For the text-containing cell, return its midpoint in (X, Y) coordinate format. 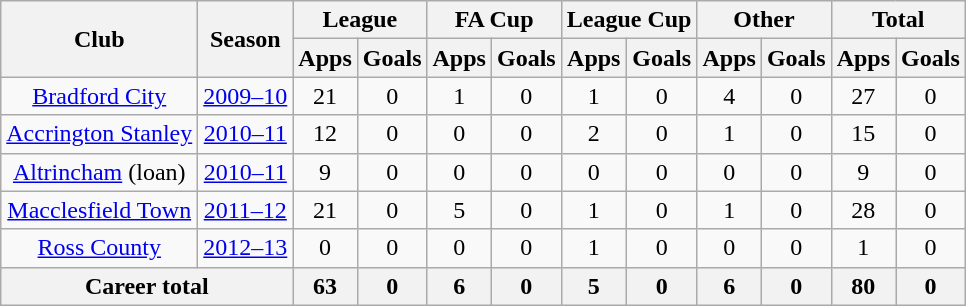
Ross County (100, 248)
Total (898, 20)
Macclesfield Town (100, 210)
Career total (147, 286)
League Cup (629, 20)
2009–10 (246, 96)
League (360, 20)
Other (764, 20)
27 (863, 96)
Season (246, 39)
Club (100, 39)
28 (863, 210)
2012–13 (246, 248)
12 (325, 134)
63 (325, 286)
4 (729, 96)
Bradford City (100, 96)
2011–12 (246, 210)
2 (594, 134)
15 (863, 134)
Altrincham (loan) (100, 172)
80 (863, 286)
Accrington Stanley (100, 134)
FA Cup (494, 20)
